Pinpoint the cell where the given text exists, returning its [X, Y] midpoint coordinate. 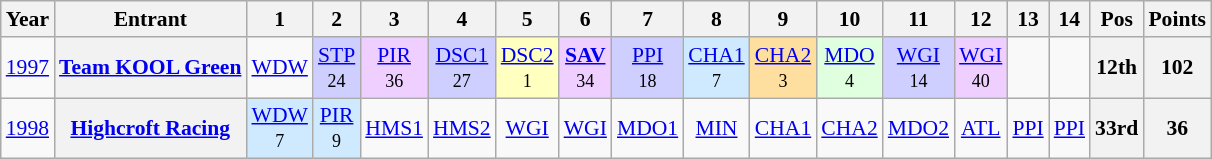
33rd [1116, 128]
STP24 [336, 68]
102 [1177, 68]
MDO4 [850, 68]
3 [394, 19]
7 [648, 19]
1997 [28, 68]
WGI40 [980, 68]
DSC127 [462, 68]
10 [850, 19]
SAV34 [586, 68]
CHA1 [784, 128]
CHA23 [784, 68]
13 [1028, 19]
4 [462, 19]
2 [336, 19]
MIN [716, 128]
CHA2 [850, 128]
Team KOOL Green [150, 68]
1998 [28, 128]
9 [784, 19]
PIR9 [336, 128]
14 [1070, 19]
MDO1 [648, 128]
WDW [279, 68]
Highcroft Racing [150, 128]
WGI14 [918, 68]
5 [528, 19]
6 [586, 19]
Pos [1116, 19]
PIR36 [394, 68]
12 [980, 19]
8 [716, 19]
Entrant [150, 19]
36 [1177, 128]
CHA17 [716, 68]
1 [279, 19]
WDW7 [279, 128]
DSC21 [528, 68]
HMS1 [394, 128]
12th [1116, 68]
11 [918, 19]
ATL [980, 128]
PPI18 [648, 68]
Points [1177, 19]
HMS2 [462, 128]
MDO2 [918, 128]
Year [28, 19]
